Determine the (X, Y) coordinate at the center of the cell enclosing the given text.  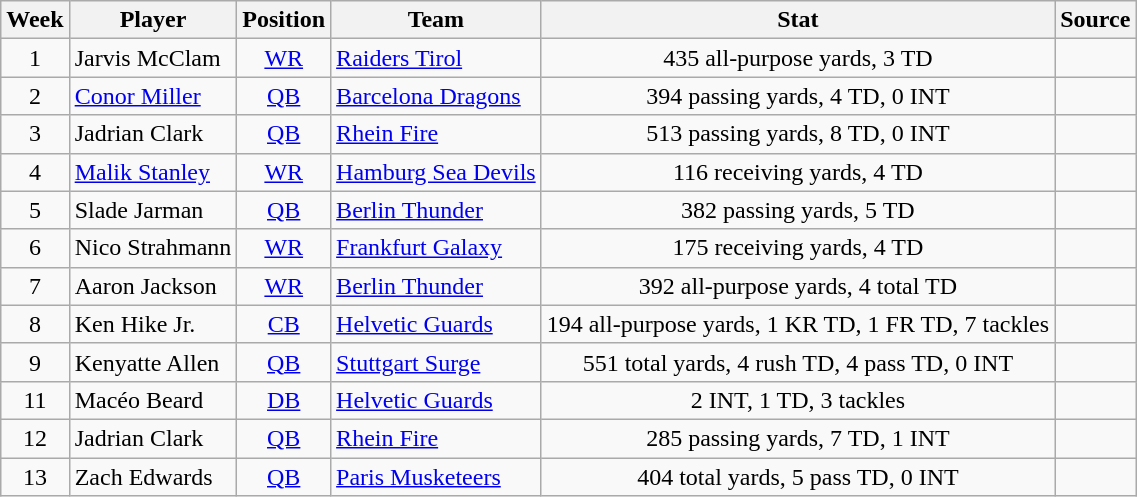
DB (284, 400)
6 (35, 248)
9 (35, 362)
Malik Stanley (153, 172)
13 (35, 477)
Stuttgart Surge (436, 362)
8 (35, 324)
Jarvis McClam (153, 58)
Team (436, 20)
Slade Jarman (153, 210)
Frankfurt Galaxy (436, 248)
4 (35, 172)
5 (35, 210)
175 receiving yards, 4 TD (798, 248)
Position (284, 20)
Source (1096, 20)
1 (35, 58)
Hamburg Sea Devils (436, 172)
551 total yards, 4 rush TD, 4 pass TD, 0 INT (798, 362)
Stat (798, 20)
382 passing yards, 5 TD (798, 210)
Player (153, 20)
7 (35, 286)
404 total yards, 5 pass TD, 0 INT (798, 477)
Aaron Jackson (153, 286)
11 (35, 400)
3 (35, 134)
116 receiving yards, 4 TD (798, 172)
2 (35, 96)
Paris Musketeers (436, 477)
435 all-purpose yards, 3 TD (798, 58)
394 passing yards, 4 TD, 0 INT (798, 96)
Nico Strahmann (153, 248)
194 all-purpose yards, 1 KR TD, 1 FR TD, 7 tackles (798, 324)
12 (35, 438)
285 passing yards, 7 TD, 1 INT (798, 438)
Barcelona Dragons (436, 96)
Week (35, 20)
CB (284, 324)
392 all-purpose yards, 4 total TD (798, 286)
Raiders Tirol (436, 58)
513 passing yards, 8 TD, 0 INT (798, 134)
Conor Miller (153, 96)
Zach Edwards (153, 477)
Kenyatte Allen (153, 362)
2 INT, 1 TD, 3 tackles (798, 400)
Macéo Beard (153, 400)
Ken Hike Jr. (153, 324)
